Provide the (x, y) coordinate of the cell's center where the given text is located.  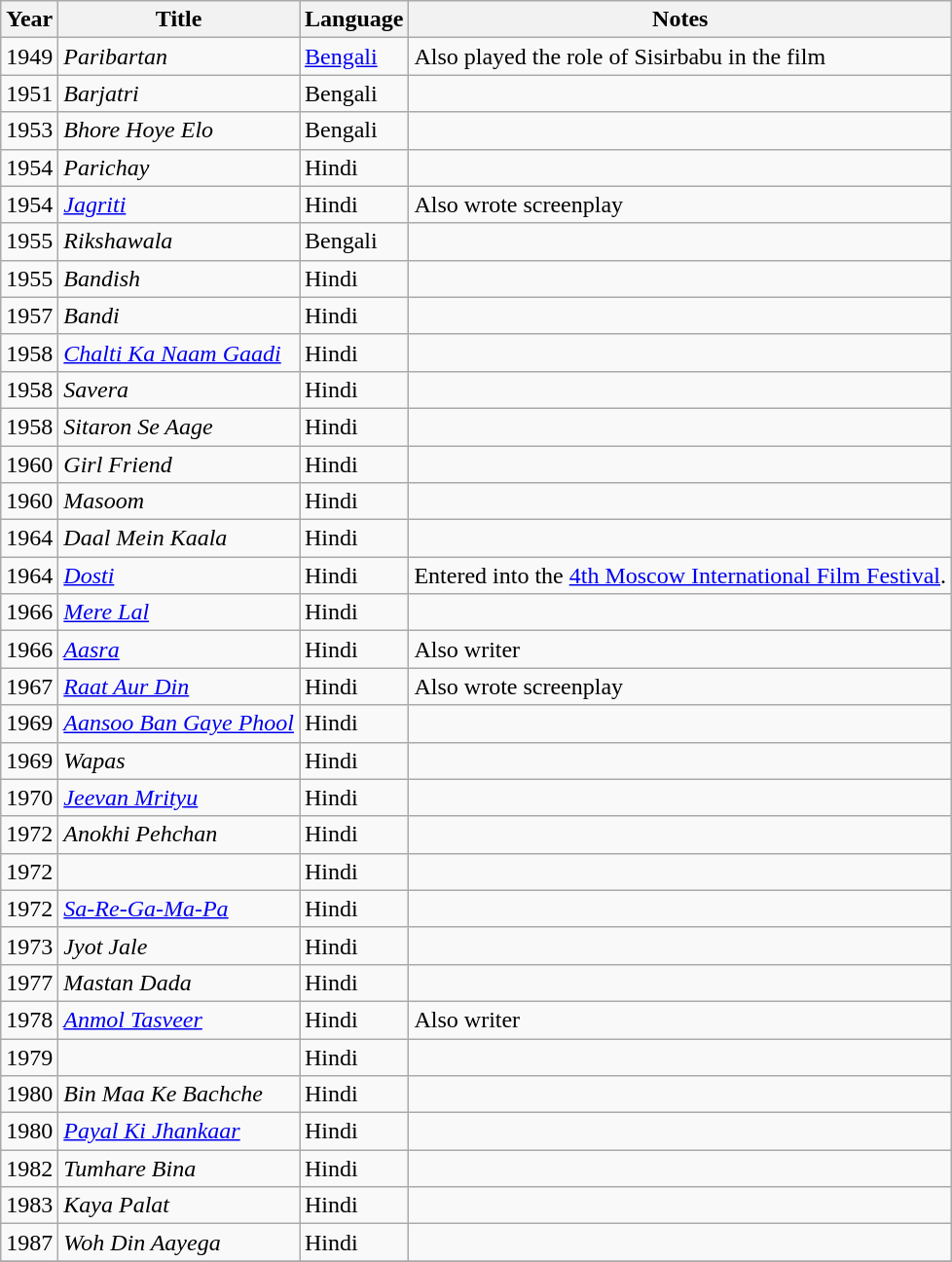
1987 (29, 1243)
Jeevan Mrityu (179, 798)
1967 (29, 687)
Aasra (179, 650)
1953 (29, 130)
Mere Lal (179, 612)
1978 (29, 1020)
Anokhi Pehchan (179, 835)
Chalti Ka Naam Gaadi (179, 353)
Dosti (179, 575)
1979 (29, 1057)
Bhore Hoye Elo (179, 130)
Daal Mein Kaala (179, 538)
Sa-Re-Ga-Ma-Pa (179, 909)
Tumhare Bina (179, 1169)
Bin Maa Ke Bachche (179, 1095)
Kaya Palat (179, 1206)
Savera (179, 390)
Bandish (179, 278)
1983 (29, 1206)
Payal Ki Jhankaar (179, 1132)
Wapas (179, 761)
Language (354, 19)
Title (179, 19)
Woh Din Aayega (179, 1243)
Rikshawala (179, 241)
Aansoo Ban Gaye Phool (179, 724)
Also played the role of Sisirbabu in the film (680, 56)
1949 (29, 56)
1977 (29, 983)
Jyot Jale (179, 946)
Sitaron Se Aage (179, 427)
Masoom (179, 501)
Girl Friend (179, 464)
Paribartan (179, 56)
Mastan Dada (179, 983)
Bandi (179, 315)
1982 (29, 1169)
1973 (29, 946)
Barjatri (179, 93)
Jagriti (179, 204)
Parichay (179, 167)
1957 (29, 315)
Entered into the 4th Moscow International Film Festival. (680, 575)
Year (29, 19)
Raat Aur Din (179, 687)
1951 (29, 93)
Anmol Tasveer (179, 1020)
Notes (680, 19)
1970 (29, 798)
